Return [X, Y] of the center of cell containing provided text 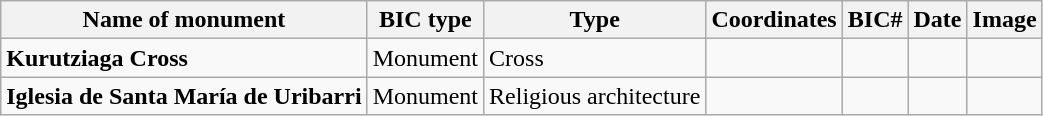
Image [1004, 20]
Name of monument [184, 20]
Iglesia de Santa María de Uribarri [184, 96]
BIC# [875, 20]
Date [938, 20]
BIC type [425, 20]
Cross [595, 58]
Kurutziaga Cross [184, 58]
Coordinates [774, 20]
Type [595, 20]
Religious architecture [595, 96]
